Identify which cell holds the provided text, then report its (X, Y) central coordinate. 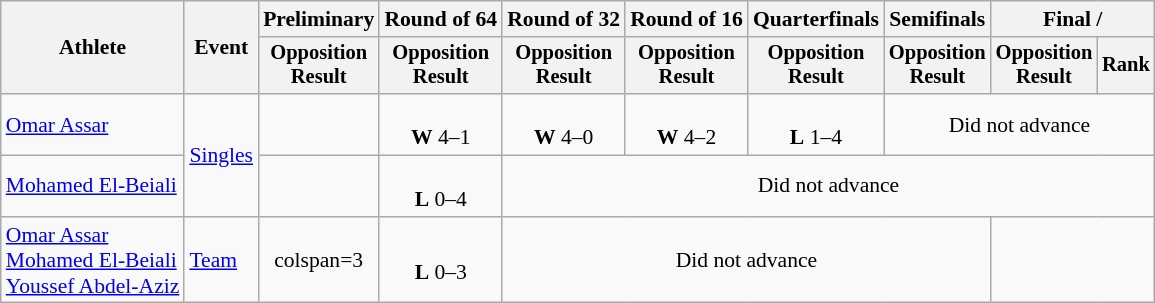
Final / (1073, 19)
Quarterfinals (816, 19)
Round of 64 (440, 19)
Omar Assar (93, 124)
Round of 32 (564, 19)
L 0–4 (440, 186)
W 4–2 (686, 124)
Mohamed El-Beiali (93, 186)
L 1–4 (816, 124)
Semifinals (938, 19)
Rank (1126, 66)
Round of 16 (686, 19)
Event (221, 48)
Preliminary (318, 19)
W 4–1 (440, 124)
W 4–0 (564, 124)
Athlete (93, 48)
Singles (221, 155)
